Pinpoint the cell where the given text exists, returning its [X, Y] midpoint coordinate. 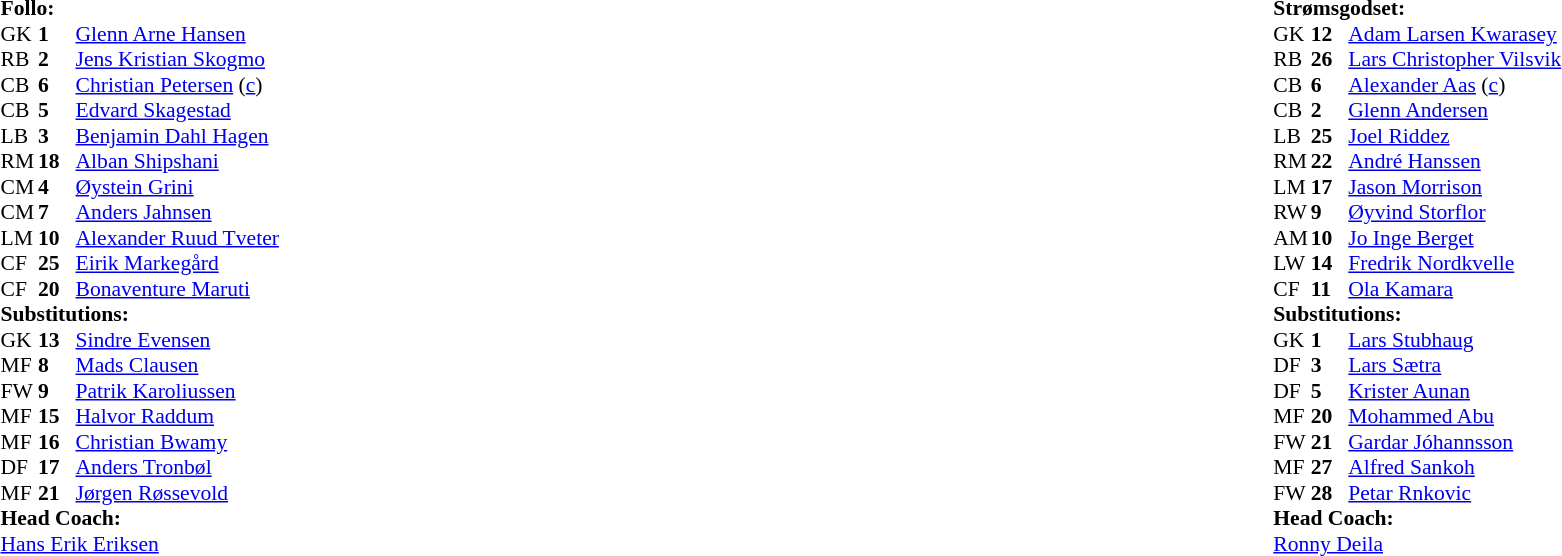
8 [57, 365]
Patrik Karoliussen [178, 391]
Sindre Evensen [178, 340]
Alexander Aas (c) [1454, 85]
Christian Petersen (c) [178, 85]
Glenn Andersen [1454, 111]
Jason Morrison [1454, 187]
Jens Kristian Skogmo [178, 59]
26 [1330, 59]
Anders Jahnsen [178, 213]
Mads Clausen [178, 365]
Edvard Skagestad [178, 111]
Alban Shipshani [178, 161]
RW [1292, 213]
Benjamin Dahl Hagen [178, 136]
André Hanssen [1454, 161]
Christian Bwamy [178, 442]
LW [1292, 263]
4 [57, 187]
AM [1292, 238]
Alexander Ruud Tveter [178, 238]
12 [1330, 34]
11 [1330, 289]
Fredrik Nordkvelle [1454, 263]
15 [57, 417]
27 [1330, 467]
Petar Rnkovic [1454, 493]
Gardar Jóhannsson [1454, 442]
Mohammed Abu [1454, 417]
Eirik Markegård [178, 263]
Bonaventure Maruti [178, 289]
28 [1330, 493]
16 [57, 442]
Lars Stubhaug [1454, 340]
Anders Tronbøl [178, 467]
Alfred Sankoh [1454, 467]
Adam Larsen Kwarasey [1454, 34]
Jo Inge Berget [1454, 238]
Ola Kamara [1454, 289]
Øyvind Storflor [1454, 213]
Jørgen Røssevold [178, 493]
14 [1330, 263]
7 [57, 213]
Øystein Grini [178, 187]
18 [57, 161]
Glenn Arne Hansen [178, 34]
Halvor Raddum [178, 417]
Lars Christopher Vilsvik [1454, 59]
Krister Aunan [1454, 391]
Joel Riddez [1454, 136]
13 [57, 340]
Lars Sætra [1454, 365]
22 [1330, 161]
